Capture the cell that displays the provided text and extract its (X, Y) central coordinate. 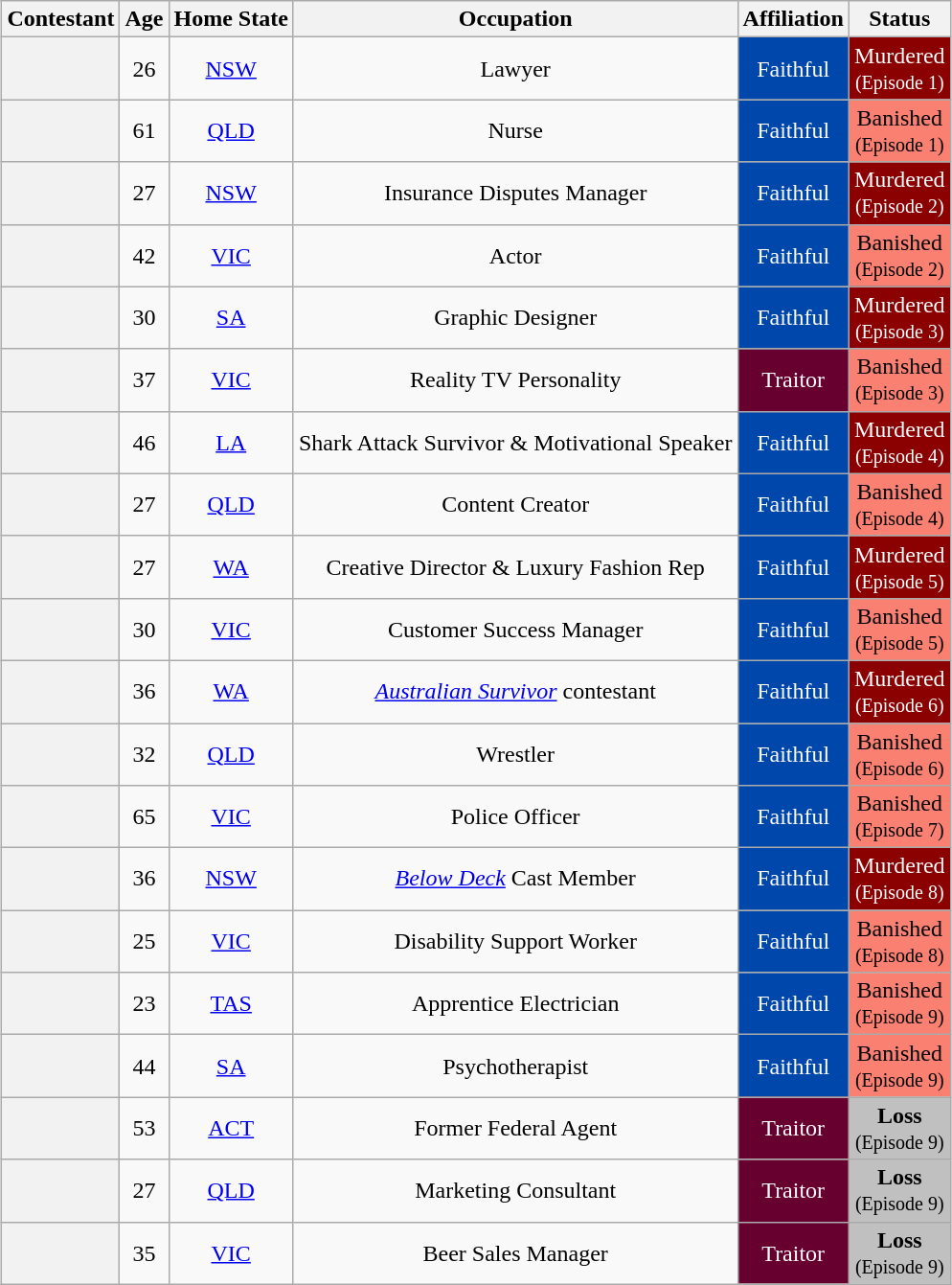
32 (144, 753)
Disability Support Worker (515, 941)
Banished(Episode 7) (899, 816)
Marketing Consultant (515, 1190)
46 (144, 443)
Beer Sales Manager (515, 1253)
Home State (231, 19)
Wrestler (515, 753)
Below Deck Cast Member (515, 880)
Banished(Episode 4) (899, 504)
Shark Attack Survivor & Motivational Speaker (515, 443)
ACT (231, 1129)
Former Federal Agent (515, 1129)
Apprentice Electrician (515, 1004)
Status (899, 19)
Actor (515, 255)
Psychotherapist (515, 1066)
Murdered(Episode 3) (899, 318)
Occupation (515, 19)
Banished(Episode 8) (899, 941)
44 (144, 1066)
Banished(Episode 6) (899, 753)
Affiliation (793, 19)
Reality TV Personality (515, 379)
Age (144, 19)
53 (144, 1129)
Contestant (61, 19)
TAS (231, 1004)
Banished(Episode 2) (899, 255)
Banished(Episode 3) (899, 379)
Content Creator (515, 504)
Murdered(Episode 2) (899, 194)
Graphic Designer (515, 318)
23 (144, 1004)
Murdered(Episode 6) (899, 692)
37 (144, 379)
Creative Director & Luxury Fashion Rep (515, 567)
Insurance Disputes Manager (515, 194)
65 (144, 816)
Murdered(Episode 1) (899, 69)
Murdered(Episode 4) (899, 443)
Lawyer (515, 69)
Banished(Episode 5) (899, 629)
Nurse (515, 130)
42 (144, 255)
Banished(Episode 1) (899, 130)
Australian Survivor contestant (515, 692)
25 (144, 941)
Murdered(Episode 8) (899, 880)
35 (144, 1253)
Police Officer (515, 816)
61 (144, 130)
Murdered(Episode 5) (899, 567)
LA (231, 443)
Customer Success Manager (515, 629)
26 (144, 69)
